From the cell containing the given text, extract its center point as [x, y] coordinate. 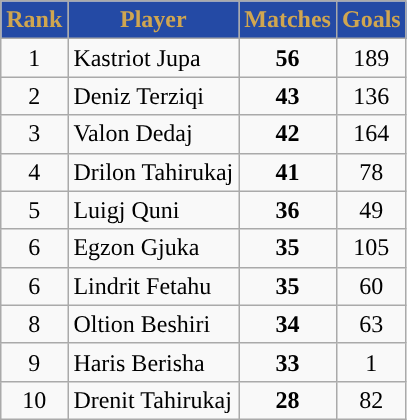
Drenit Tahirukaj [154, 400]
41 [288, 172]
Egzon Gjuka [154, 248]
189 [371, 58]
49 [371, 210]
Deniz Terziqi [154, 96]
8 [34, 324]
Lindrit Fetahu [154, 286]
3 [34, 134]
43 [288, 96]
5 [34, 210]
9 [34, 362]
34 [288, 324]
33 [288, 362]
60 [371, 286]
Player [154, 20]
36 [288, 210]
63 [371, 324]
Matches [288, 20]
Valon Dedaj [154, 134]
164 [371, 134]
Kastriot Jupa [154, 58]
78 [371, 172]
Goals [371, 20]
56 [288, 58]
42 [288, 134]
28 [288, 400]
136 [371, 96]
Rank [34, 20]
105 [371, 248]
4 [34, 172]
Drilon Tahirukaj [154, 172]
2 [34, 96]
Oltion Beshiri [154, 324]
82 [371, 400]
10 [34, 400]
Luigj Quni [154, 210]
Haris Berisha [154, 362]
